Output the (x, y) coordinate of the center of the cell containing the given text.  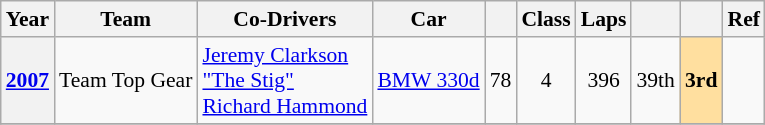
Year (28, 19)
Car (428, 19)
Team Top Gear (126, 80)
Laps (604, 19)
Co-Drivers (284, 19)
Class (546, 19)
78 (501, 80)
BMW 330d (428, 80)
Jeremy Clarkson "The Stig" Richard Hammond (284, 80)
2007 (28, 80)
39th (656, 80)
3rd (702, 80)
4 (546, 80)
396 (604, 80)
Team (126, 19)
Ref (743, 19)
